Determine the (X, Y) coordinate at the center of the cell enclosing the given text.  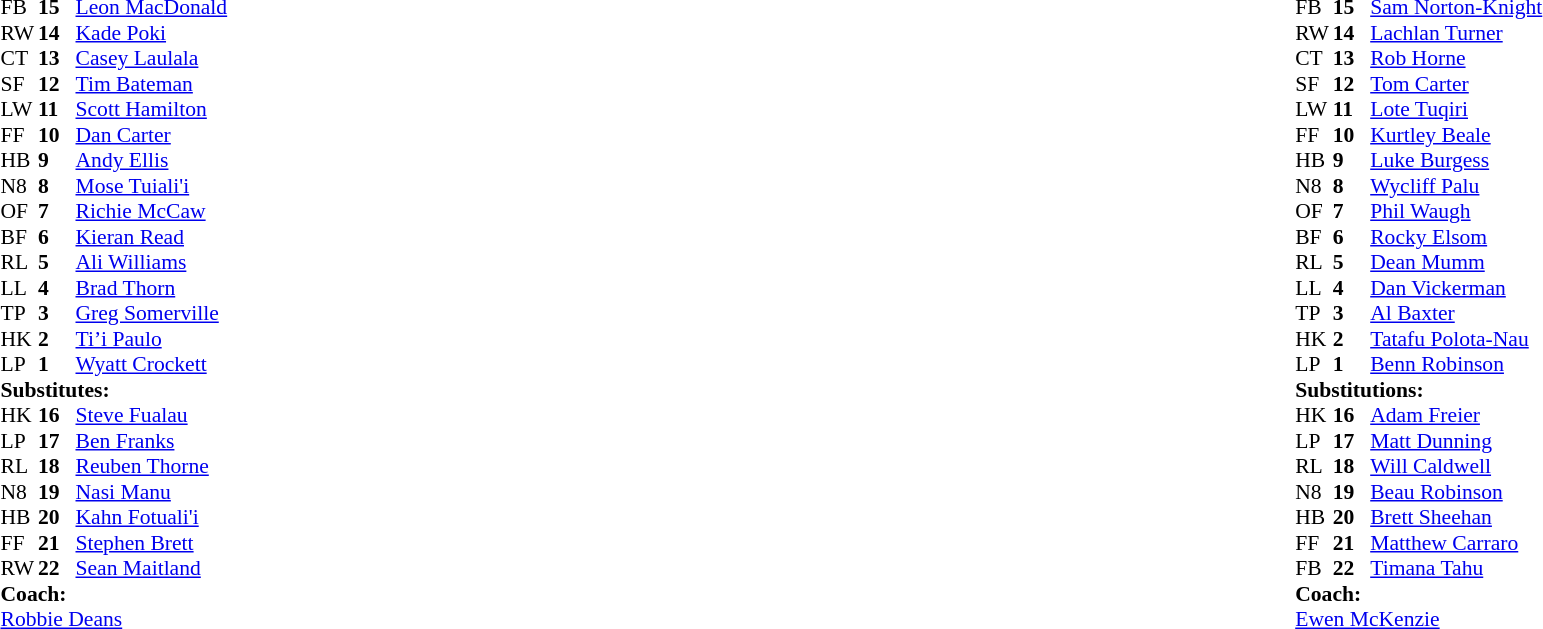
Richie McCaw (152, 211)
Matt Dunning (1456, 441)
FB (1314, 569)
Luke Burgess (1456, 161)
Rob Horne (1456, 59)
Ben Franks (152, 441)
Timana Tahu (1456, 569)
Kieran Read (152, 237)
Kurtley Beale (1456, 135)
Andy Ellis (152, 161)
Substitutes: (114, 390)
Steve Fualau (152, 415)
Dean Mumm (1456, 263)
Ali Williams (152, 263)
Greg Somerville (152, 313)
Mose Tuiali'i (152, 186)
Dan Carter (152, 135)
Reuben Thorne (152, 467)
Casey Laulala (152, 59)
Al Baxter (1456, 313)
Tim Bateman (152, 84)
Adam Freier (1456, 415)
Matthew Carraro (1456, 543)
Wyatt Crockett (152, 365)
Will Caldwell (1456, 467)
Substitutions: (1418, 390)
Rocky Elsom (1456, 237)
Nasi Manu (152, 492)
Benn Robinson (1456, 365)
Wycliff Palu (1456, 186)
Brad Thorn (152, 288)
Dan Vickerman (1456, 288)
Brett Sheehan (1456, 517)
Scott Hamilton (152, 109)
Lachlan Turner (1456, 33)
Sean Maitland (152, 569)
Phil Waugh (1456, 211)
Tom Carter (1456, 84)
Stephen Brett (152, 543)
Tatafu Polota-Nau (1456, 339)
Beau Robinson (1456, 492)
Ti’i Paulo (152, 339)
Lote Tuqiri (1456, 109)
Kade Poki (152, 33)
Kahn Fotuali'i (152, 517)
